Return [x, y] of the center of cell containing provided text 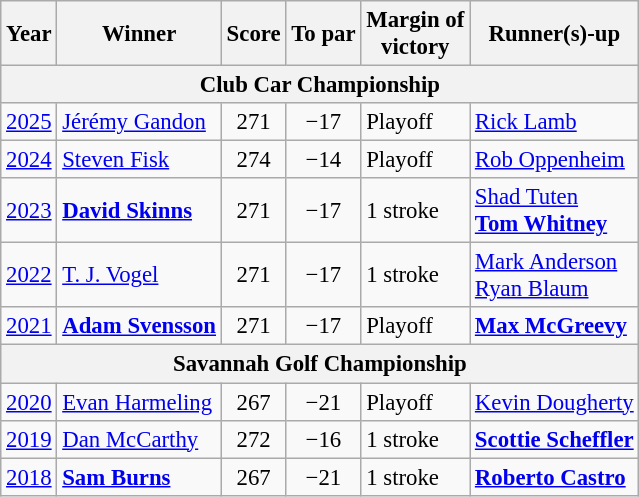
Year [29, 34]
Kevin Dougherty [554, 402]
Rob Oppenheim [554, 160]
2020 [29, 402]
Roberto Castro [554, 477]
274 [254, 160]
2025 [29, 122]
2024 [29, 160]
T. J. Vogel [139, 276]
Mark Anderson Ryan Blaum [554, 276]
−16 [324, 439]
Max McGreevy [554, 327]
2019 [29, 439]
2018 [29, 477]
2022 [29, 276]
Margin ofvictory [416, 34]
Jérémy Gandon [139, 122]
Winner [139, 34]
Score [254, 34]
Evan Harmeling [139, 402]
David Skinns [139, 210]
2021 [29, 327]
Sam Burns [139, 477]
Shad Tuten Tom Whitney [554, 210]
272 [254, 439]
2023 [29, 210]
Runner(s)-up [554, 34]
Scottie Scheffler [554, 439]
Dan McCarthy [139, 439]
Savannah Golf Championship [320, 364]
Adam Svensson [139, 327]
To par [324, 34]
Steven Fisk [139, 160]
Club Car Championship [320, 85]
−14 [324, 160]
Rick Lamb [554, 122]
